Locate the cell with the specified text and output its [X, Y] center coordinate. 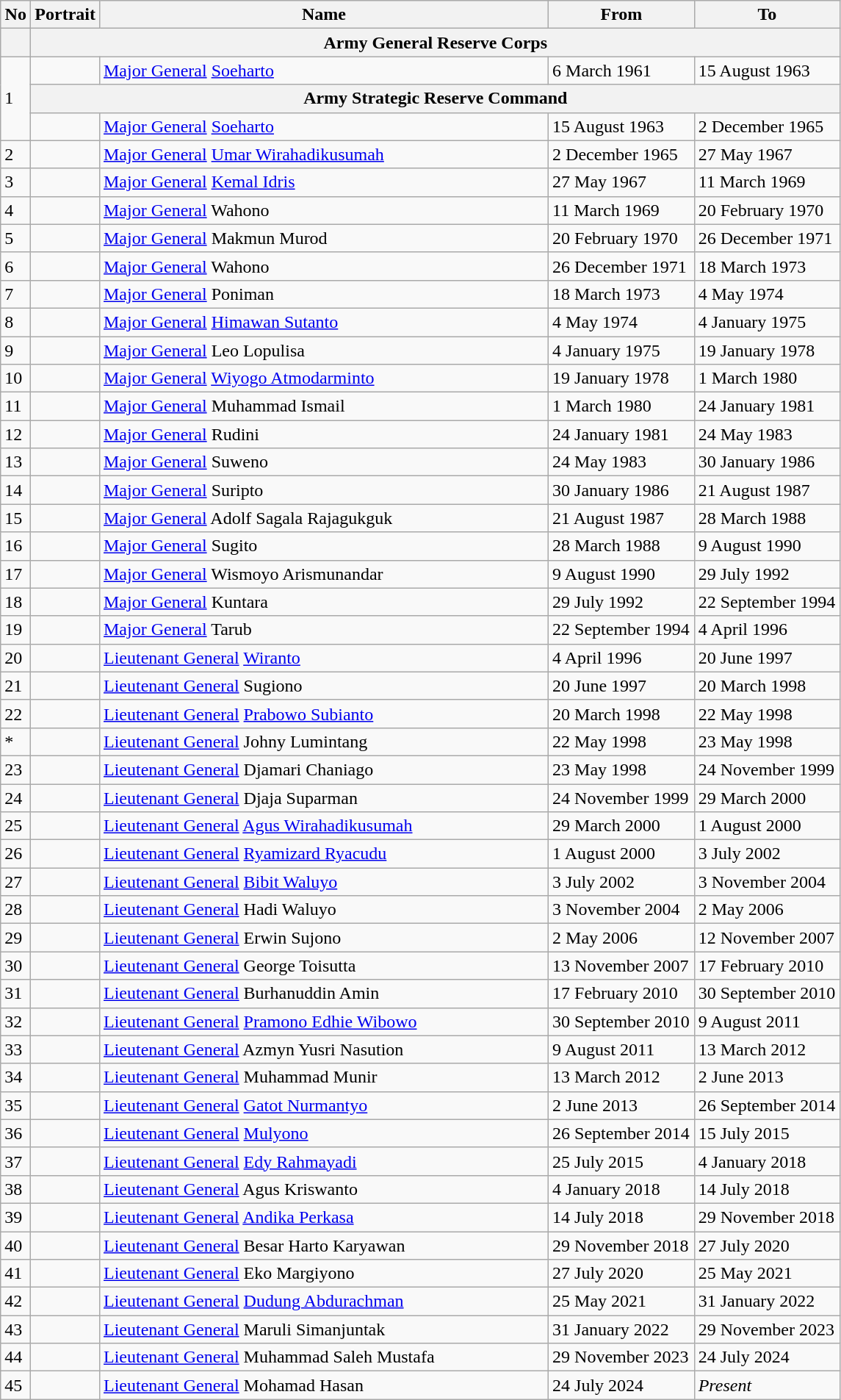
29 [16, 938]
Army General Reserve Corps [436, 43]
8 [16, 322]
25 [16, 826]
Lieutenant General Agus Kriswanto [323, 1189]
33 [16, 1049]
Major General Kuntara [323, 602]
35 [16, 1105]
45 [16, 1385]
25 July 2015 [621, 1161]
Major General Suripto [323, 490]
Lieutenant General Pramono Edhie Wibowo [323, 1022]
Portrait [65, 15]
Major General Wismoyo Arismunandar [323, 574]
Lieutenant General Dudung Abdurachman [323, 1302]
4 [16, 210]
11 [16, 406]
Major General Leo Lopulisa [323, 351]
Present [767, 1385]
31 [16, 994]
6 [16, 266]
* [16, 742]
21 [16, 686]
Name [323, 15]
Major General Sugito [323, 546]
Lieutenant General Erwin Sujono [323, 938]
Lieutenant General Djamari Chaniago [323, 769]
Lieutenant General Ryamizard Ryacudu [323, 854]
Major General Rudini [323, 434]
No [16, 15]
2 [16, 154]
Lieutenant General Andika Perkasa [323, 1217]
16 [16, 546]
3 [16, 182]
Lieutenant General Sugiono [323, 686]
9 [16, 351]
43 [16, 1329]
To [767, 15]
Lieutenant General Johny Lumintang [323, 742]
Army Strategic Reserve Command [436, 98]
Major General Poniman [323, 294]
36 [16, 1133]
Lieutenant General Muhammad Saleh Mustafa [323, 1357]
Lieutenant General Edy Rahmayadi [323, 1161]
Major General Adolf Sagala Rajagukguk [323, 518]
24 [16, 797]
Lieutenant General Muhammad Munir [323, 1077]
27 [16, 882]
38 [16, 1189]
34 [16, 1077]
39 [16, 1217]
Lieutenant General Hadi Waluyo [323, 910]
7 [16, 294]
Lieutenant General Besar Harto Karyawan [323, 1246]
1 [16, 98]
Major General Suweno [323, 462]
Lieutenant General Maruli Simanjuntak [323, 1329]
12 November 2007 [767, 938]
Lieutenant General Bibit Waluyo [323, 882]
44 [16, 1357]
Lieutenant General George Toisutta [323, 966]
Lieutenant General Mohamad Hasan [323, 1385]
41 [16, 1274]
10 [16, 378]
13 November 2007 [621, 966]
40 [16, 1246]
Lieutenant General Prabowo Subianto [323, 714]
28 [16, 910]
Lieutenant General Azmyn Yusri Nasution [323, 1049]
Lieutenant General Eko Margiyono [323, 1274]
19 [16, 630]
Major General Wiyogo Atmodarminto [323, 378]
5 [16, 238]
Lieutenant General Agus Wirahadikusumah [323, 826]
Lieutenant General Mulyono [323, 1133]
22 [16, 714]
Major General Himawan Sutanto [323, 322]
37 [16, 1161]
Major General Kemal Idris [323, 182]
Major General Umar Wirahadikusumah [323, 154]
26 [16, 854]
Lieutenant General Burhanuddin Amin [323, 994]
15 [16, 518]
Lieutenant General Wiranto [323, 658]
18 [16, 602]
30 [16, 966]
From [621, 15]
17 [16, 574]
Major General Makmun Murod [323, 238]
15 July 2015 [767, 1133]
32 [16, 1022]
Major General Tarub [323, 630]
6 March 1961 [621, 71]
20 [16, 658]
12 [16, 434]
Lieutenant General Djaja Suparman [323, 797]
Major General Muhammad Ismail [323, 406]
14 [16, 490]
13 [16, 462]
23 [16, 769]
42 [16, 1302]
Lieutenant General Gatot Nurmantyo [323, 1105]
